Search for the cell housing the specified text and yield its [x, y] center coordinate. 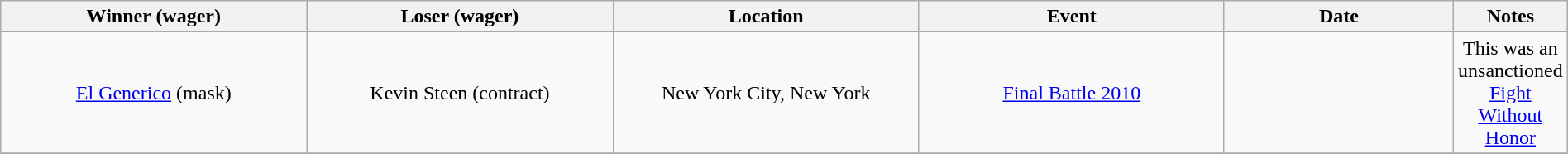
El Generico (mask) [154, 93]
Loser (wager) [460, 17]
Kevin Steen (contract) [460, 93]
Notes [1510, 17]
Final Battle 2010 [1072, 93]
Winner (wager) [154, 17]
This was an unsanctioned Fight Without Honor [1510, 93]
New York City, New York [766, 93]
Location [766, 17]
Date [1338, 17]
Event [1072, 17]
